For the text-containing cell, return its midpoint in (x, y) coordinate format. 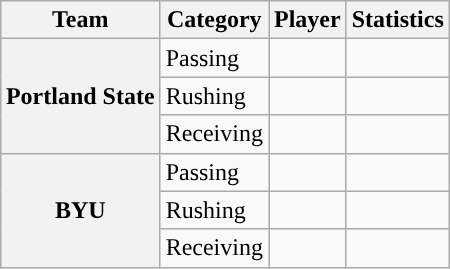
BYU (80, 210)
Player (307, 20)
Category (214, 20)
Statistics (398, 20)
Portland State (80, 96)
Team (80, 20)
